Search for the cell housing the specified text and yield its (x, y) center coordinate. 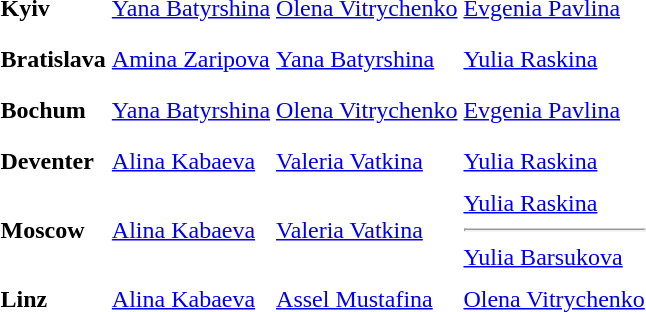
Amina Zaripova (190, 59)
Olena Vitrychenko (367, 110)
Yulia Raskina Yulia Barsukova (554, 230)
Evgenia Pavlina (554, 110)
